Scan for the cell matching the given text and deliver its [x, y] coordinate at center. 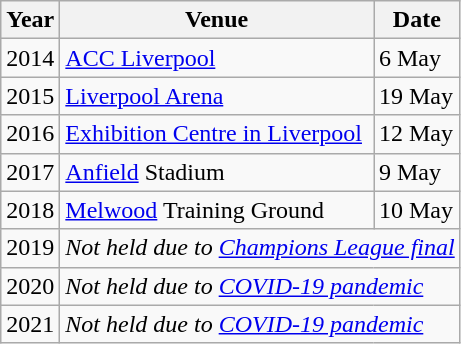
19 May [418, 96]
10 May [418, 210]
2021 [30, 324]
2018 [30, 210]
12 May [418, 134]
Liverpool Arena [217, 96]
2015 [30, 96]
Venue [217, 20]
Anfield Stadium [217, 172]
2020 [30, 286]
Not held due to Champions League final [260, 248]
Date [418, 20]
Melwood Training Ground [217, 210]
ACC Liverpool [217, 58]
Year [30, 20]
Exhibition Centre in Liverpool [217, 134]
9 May [418, 172]
2016 [30, 134]
6 May [418, 58]
2014 [30, 58]
2019 [30, 248]
2017 [30, 172]
